Scan for the cell matching the given text and deliver its (X, Y) coordinate at center. 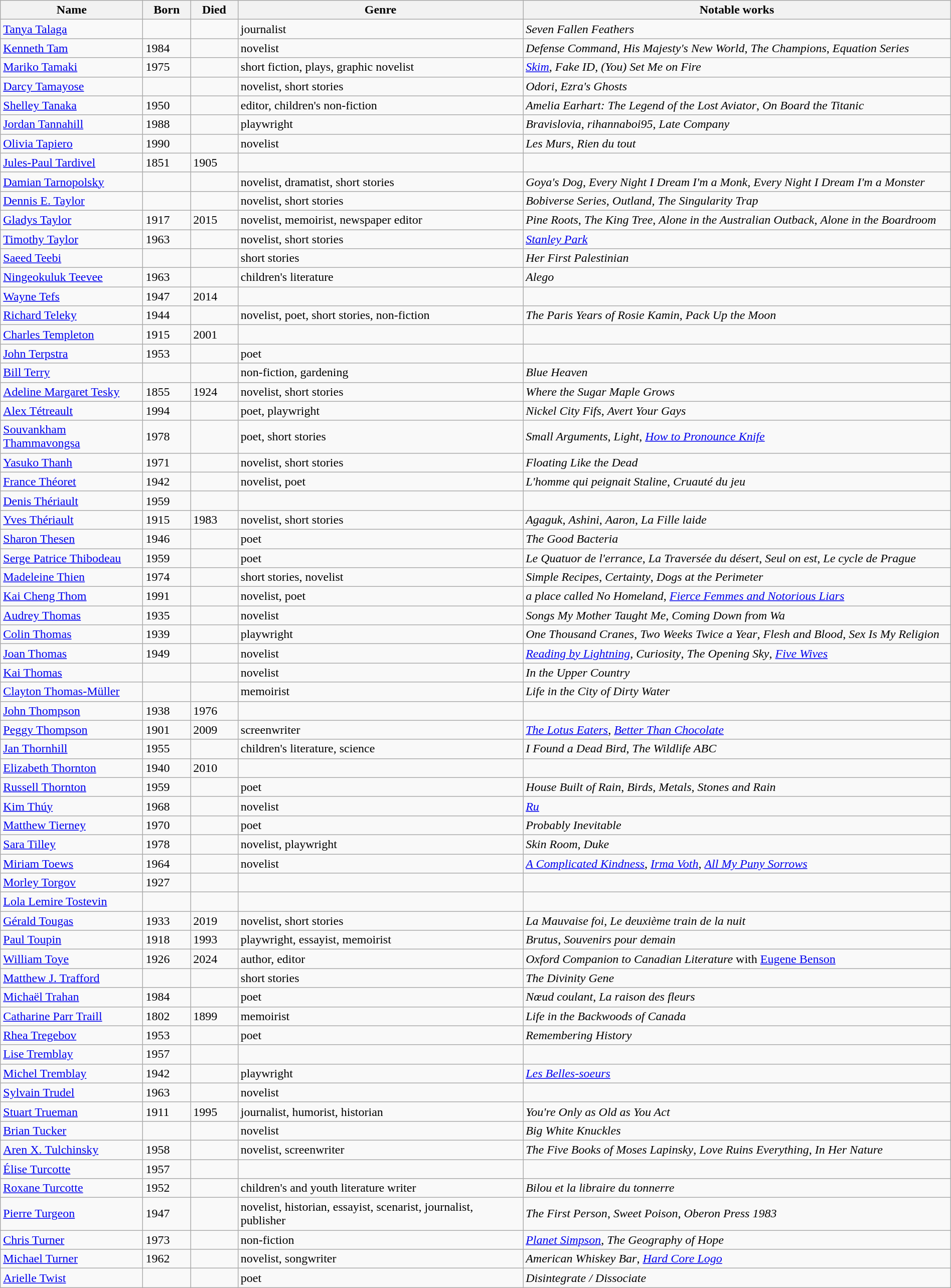
Michael Turner (72, 1259)
Bravislovia, rihannaboi95, Late Company (737, 124)
Charles Templeton (72, 335)
Stanley Park (737, 239)
Skim, Fake ID, (You) Set Me on Fire (737, 67)
Jan Thornhill (72, 749)
Born (167, 10)
Simple Recipes, Certainty, Dogs at the Perimeter (737, 577)
Olivia Tapiero (72, 143)
Serge Patrice Thibodeau (72, 558)
Ningeokuluk Teevee (72, 277)
Life in the Backwoods of Canada (737, 1016)
Souvankham Thammavongsa (72, 436)
Richard Teleky (72, 315)
Miriam Toews (72, 863)
1973 (167, 1240)
Small Arguments, Light, How to Pronounce Knife (737, 436)
short stories, novelist (380, 577)
Saeed Teebi (72, 258)
Mariko Tamaki (72, 67)
Russell Thornton (72, 787)
Wayne Tefs (72, 296)
Name (72, 10)
Matthew Tierney (72, 825)
Le Quatuor de l'errance, La Traversée du désert, Seul on est, Le cycle de Prague (737, 558)
Kai Thomas (72, 673)
Oxford Companion to Canadian Literature with Eugene Benson (737, 959)
1962 (167, 1259)
Where the Sugar Maple Grows (737, 392)
1933 (167, 921)
Odori, Ezra's Ghosts (737, 86)
Kim Thúy (72, 806)
1983 (215, 520)
1918 (167, 940)
novelist, historian, essayist, scenarist, journalist, publisher (380, 1214)
2014 (215, 296)
poet, short stories (380, 436)
Rhea Tregebov (72, 1035)
Catharine Parr Traill (72, 1016)
screenwriter (380, 730)
1958 (167, 1150)
2001 (215, 335)
One Thousand Cranes, Two Weeks Twice a Year, Flesh and Blood, Sex Is My Religion (737, 634)
Matthew J. Trafford (72, 978)
Blue Heaven (737, 373)
Les Belles-soeurs (737, 1073)
2019 (215, 921)
John Thompson (72, 711)
Big White Knuckles (737, 1131)
Her First Palestinian (737, 258)
Pine Roots, The King Tree, Alone in the Australian Outback, Alone in the Boardroom (737, 220)
1901 (167, 730)
Seven Fallen Feathers (737, 29)
Michaël Trahan (72, 997)
American Whiskey Bar, Hard Core Logo (737, 1259)
author, editor (380, 959)
Kenneth Tam (72, 48)
1975 (167, 67)
1991 (167, 596)
playwright, essayist, memoirist (380, 940)
2009 (215, 730)
Kai Cheng Thom (72, 596)
1802 (167, 1016)
short fiction, plays, graphic novelist (380, 67)
novelist, memoirist, newspaper editor (380, 220)
Dennis E. Taylor (72, 201)
The Divinity Gene (737, 978)
journalist, humorist, historian (380, 1111)
Floating Like the Dead (737, 462)
Songs My Mother Taught Me, Coming Down from Wa (737, 615)
Shelley Tanaka (72, 105)
2015 (215, 220)
a place called No Homeland, Fierce Femmes and Notorious Liars (737, 596)
In the Upper Country (737, 673)
Disintegrate / Dissociate (737, 1278)
Notable works (737, 10)
1911 (167, 1111)
1993 (215, 940)
Damian Tarnopolsky (72, 182)
1964 (167, 863)
Bobiverse Series, Outland, The Singularity Trap (737, 201)
La Mauvaise foi, Le deuxième train de la nuit (737, 921)
Lola Lemire Tostevin (72, 902)
1851 (167, 163)
1974 (167, 577)
Stuart Trueman (72, 1111)
novelist, screenwriter (380, 1150)
Michel Tremblay (72, 1073)
The Good Bacteria (737, 539)
1976 (215, 711)
I Found a Dead Bird, The Wildlife ABC (737, 749)
Sylvain Trudel (72, 1092)
Jordan Tannahill (72, 124)
1946 (167, 539)
Darcy Tamayose (72, 86)
Aren X. Tulchinsky (72, 1150)
The Lotus Eaters, Better Than Chocolate (737, 730)
1994 (167, 411)
France Théoret (72, 481)
children's and youth literature writer (380, 1188)
Timothy Taylor (72, 239)
novelist, songwriter (380, 1259)
1935 (167, 615)
Amelia Earhart: The Legend of the Lost Aviator, On Board the Titanic (737, 105)
A Complicated Kindness, Irma Voth, All My Puny Sorrows (737, 863)
Adeline Margaret Tesky (72, 392)
Denis Thériault (72, 501)
You're Only as Old as You Act (737, 1111)
1990 (167, 143)
Life in the City of Dirty Water (737, 692)
Colin Thomas (72, 634)
1905 (215, 163)
Jules-Paul Tardivel (72, 163)
1952 (167, 1188)
1988 (167, 124)
The Five Books of Moses Lapinsky, Love Ruins Everything, In Her Nature (737, 1150)
1939 (167, 634)
Skin Room, Duke (737, 844)
journalist (380, 29)
1899 (215, 1016)
1940 (167, 768)
L'homme qui peignait Staline, Cruauté du jeu (737, 481)
Agaguk, Ashini, Aaron, La Fille laide (737, 520)
1971 (167, 462)
1927 (167, 883)
Alego (737, 277)
Clayton Thomas-Müller (72, 692)
1924 (215, 392)
Genre (380, 10)
Nickel City Fifs, Avert Your Gays (737, 411)
novelist, playwright (380, 844)
1926 (167, 959)
Reading by Lightning, Curiosity, The Opening Sky, Five Wives (737, 654)
Goya's Dog, Every Night I Dream I'm a Monk, Every Night I Dream I'm a Monster (737, 182)
1917 (167, 220)
1938 (167, 711)
The First Person, Sweet Poison, Oberon Press 1983 (737, 1214)
Defense Command, His Majesty's New World, The Champions, Equation Series (737, 48)
novelist, poet, short stories, non-fiction (380, 315)
Sara Tilley (72, 844)
Bilou et la libraire du tonnerre (737, 1188)
Joan Thomas (72, 654)
1995 (215, 1111)
Yves Thériault (72, 520)
Élise Turcotte (72, 1169)
Madeleine Thien (72, 577)
Roxane Turcotte (72, 1188)
poet, playwright (380, 411)
1950 (167, 105)
Lise Tremblay (72, 1054)
Elizabeth Thornton (72, 768)
2010 (215, 768)
Les Murs, Rien du tout (737, 143)
1944 (167, 315)
Alex Tétreault (72, 411)
Arielle Twist (72, 1278)
John Terpstra (72, 354)
Tanya Talaga (72, 29)
Paul Toupin (72, 940)
Died (215, 10)
1949 (167, 654)
editor, children's non-fiction (380, 105)
William Toye (72, 959)
Nœud coulant, La raison des fleurs (737, 997)
Ru (737, 806)
Brutus, Souvenirs pour demain (737, 940)
Bill Terry (72, 373)
non-fiction, gardening (380, 373)
Sharon Thesen (72, 539)
Brian Tucker (72, 1131)
Gérald Tougas (72, 921)
The Paris Years of Rosie Kamin, Pack Up the Moon (737, 315)
Audrey Thomas (72, 615)
Gladys Taylor (72, 220)
Planet Simpson, The Geography of Hope (737, 1240)
1968 (167, 806)
2024 (215, 959)
Peggy Thompson (72, 730)
Pierre Turgeon (72, 1214)
Remembering History (737, 1035)
Morley Torgov (72, 883)
1970 (167, 825)
children's literature (380, 277)
1855 (167, 392)
non-fiction (380, 1240)
Chris Turner (72, 1240)
1955 (167, 749)
House Built of Rain, Birds, Metals, Stones and Rain (737, 787)
novelist, dramatist, short stories (380, 182)
Yasuko Thanh (72, 462)
Probably Inevitable (737, 825)
children's literature, science (380, 749)
